Pinpoint the cell where the given text exists, returning its [x, y] midpoint coordinate. 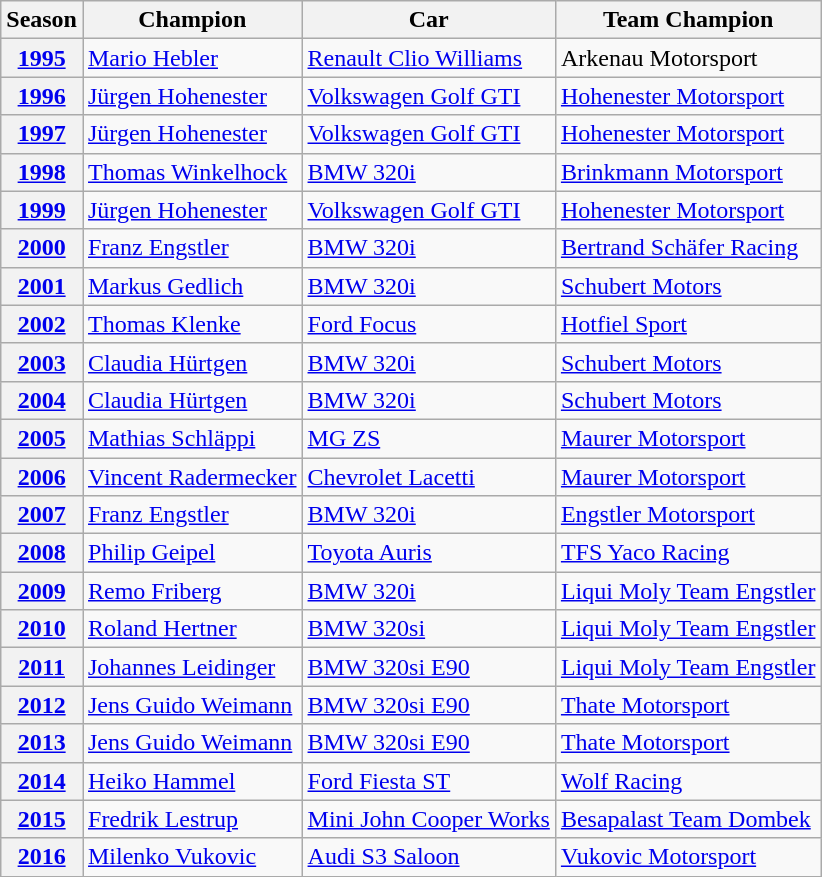
2006 [42, 477]
2012 [42, 705]
Heiko Hammel [192, 781]
Toyota Auris [428, 553]
2010 [42, 629]
1999 [42, 210]
Remo Friberg [192, 591]
2009 [42, 591]
2016 [42, 857]
2008 [42, 553]
Roland Hertner [192, 629]
Vincent Radermecker [192, 477]
2007 [42, 515]
Arkenau Motorsport [688, 58]
Ford Fiesta ST [428, 781]
Thomas Winkelhock [192, 172]
Engstler Motorsport [688, 515]
2005 [42, 438]
2014 [42, 781]
1997 [42, 134]
2015 [42, 819]
2013 [42, 743]
MG ZS [428, 438]
Bertrand Schäfer Racing [688, 248]
Philip Geipel [192, 553]
2001 [42, 286]
BMW 320si [428, 629]
Mathias Schläppi [192, 438]
Ford Focus [428, 324]
2011 [42, 667]
Markus Gedlich [192, 286]
Mini John Cooper Works [428, 819]
1995 [42, 58]
TFS Yaco Racing [688, 553]
Johannes Leidinger [192, 667]
Brinkmann Motorsport [688, 172]
Milenko Vukovic [192, 857]
Season [42, 20]
Renault Clio Williams [428, 58]
Chevrolet Lacetti [428, 477]
2000 [42, 248]
2002 [42, 324]
Mario Hebler [192, 58]
Champion [192, 20]
Team Champion [688, 20]
Car [428, 20]
1996 [42, 96]
Vukovic Motorsport [688, 857]
1998 [42, 172]
Thomas Klenke [192, 324]
Fredrik Lestrup [192, 819]
Besapalast Team Dombek [688, 819]
2004 [42, 400]
2003 [42, 362]
Wolf Racing [688, 781]
Audi S3 Saloon [428, 857]
Hotfiel Sport [688, 324]
